Identify which cell holds the provided text, then report its (x, y) central coordinate. 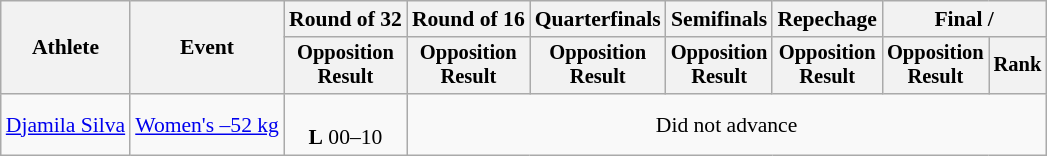
Round of 32 (346, 19)
L 00–10 (346, 124)
Repechage (827, 19)
Rank (1018, 66)
Semifinals (720, 19)
Event (207, 48)
Quarterfinals (598, 19)
Final / (964, 19)
Women's –52 kg (207, 124)
Round of 16 (468, 19)
Djamila Silva (66, 124)
Athlete (66, 48)
Did not advance (726, 124)
